Return [X, Y] of the center of cell containing provided text 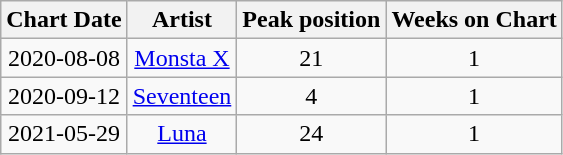
2021-05-29 [64, 134]
Seventeen [182, 96]
Peak position [312, 20]
Artist [182, 20]
Luna [182, 134]
Weeks on Chart [474, 20]
2020-09-12 [64, 96]
24 [312, 134]
Chart Date [64, 20]
Monsta X [182, 58]
4 [312, 96]
21 [312, 58]
2020-08-08 [64, 58]
